Locate the cell with the specified text and output its (X, Y) center coordinate. 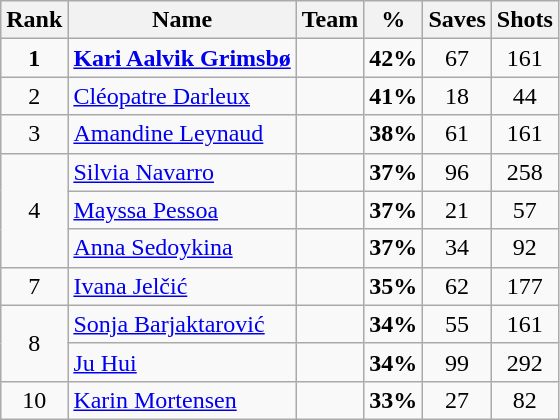
Ivana Jelčić (182, 286)
55 (457, 324)
61 (457, 134)
Sonja Barjaktarović (182, 324)
67 (457, 58)
Mayssa Pessoa (182, 210)
Ju Hui (182, 362)
8 (34, 343)
Kari Aalvik Grimsbø (182, 58)
18 (457, 96)
41% (394, 96)
4 (34, 210)
21 (457, 210)
82 (524, 400)
Saves (457, 20)
Silvia Navarro (182, 172)
7 (34, 286)
Karin Mortensen (182, 400)
92 (524, 248)
258 (524, 172)
62 (457, 286)
Amandine Leynaud (182, 134)
2 (34, 96)
42% (394, 58)
3 (34, 134)
Anna Sedoykina (182, 248)
Name (182, 20)
35% (394, 286)
27 (457, 400)
38% (394, 134)
34 (457, 248)
1 (34, 58)
Shots (524, 20)
Team (330, 20)
44 (524, 96)
% (394, 20)
57 (524, 210)
99 (457, 362)
33% (394, 400)
Rank (34, 20)
177 (524, 286)
96 (457, 172)
10 (34, 400)
Cléopatre Darleux (182, 96)
292 (524, 362)
